Output the (X, Y) coordinate of the center of the cell containing the given text.  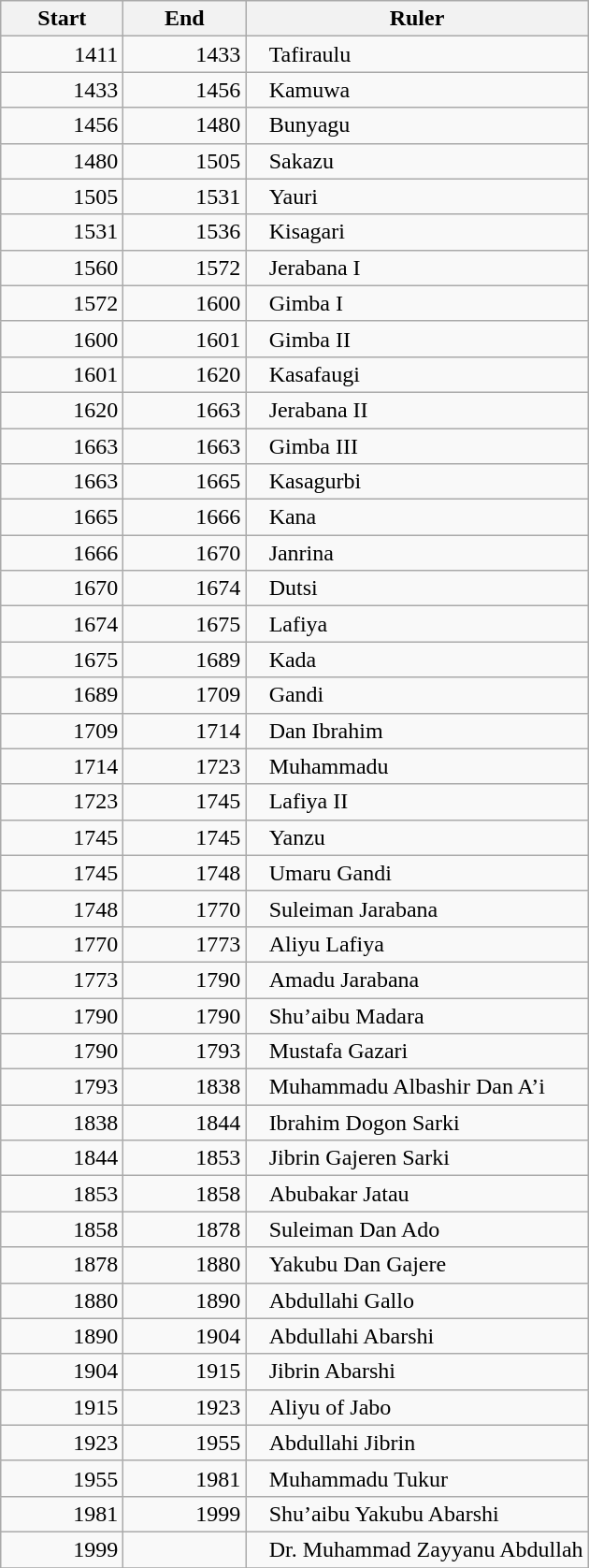
Dan Ibrahim (417, 731)
Shu’aibu Madara (417, 1015)
Janrina (417, 553)
1560 (62, 268)
Yauri (417, 196)
Sakazu (417, 161)
Suleiman Dan Ado (417, 1229)
Kisagari (417, 232)
Kamuwa (417, 90)
Shu’aibu Yakubu Abarshi (417, 1514)
Abdullahi Abarshi (417, 1336)
Dr. Muhammad Zayyanu Abdullah (417, 1549)
Muhammadu Tukur (417, 1478)
Dutsi (417, 588)
Aliyu of Jabo (417, 1407)
Kada (417, 660)
Suleiman Jarabana (417, 908)
Gandi (417, 695)
Gimba III (417, 446)
Gimba I (417, 303)
Kasagurbi (417, 482)
End (185, 19)
Mustafa Gazari (417, 1052)
Ruler (417, 19)
Kasafaugi (417, 374)
Muhammadu (417, 766)
Tafiraulu (417, 54)
Jerabana I (417, 268)
Yakubu Dan Gajere (417, 1265)
1411 (62, 54)
Yanzu (417, 837)
Abdullahi Jibrin (417, 1443)
Muhammadu Albashir Dan A’i (417, 1087)
Jibrin Gajeren Sarki (417, 1158)
Ibrahim Dogon Sarki (417, 1123)
Gimba II (417, 339)
Bunyagu (417, 125)
1536 (185, 232)
Abdullahi Gallo (417, 1300)
Abubakar Jatau (417, 1194)
Lafiya (417, 624)
Kana (417, 517)
Start (62, 19)
Jibrin Abarshi (417, 1372)
Umaru Gandi (417, 873)
Amadu Jarabana (417, 980)
Jerabana II (417, 410)
Aliyu Lafiya (417, 944)
Lafiya II (417, 802)
